Search for the cell housing the specified text and yield its (x, y) center coordinate. 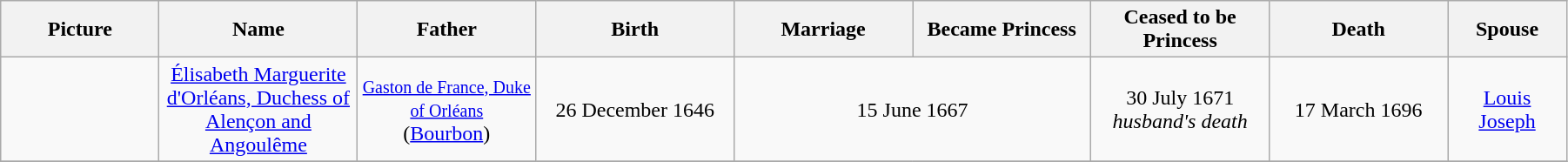
Ceased to be Princess (1180, 30)
Birth (635, 30)
Father (447, 30)
17 March 1696 (1359, 110)
15 June 1667 (913, 110)
Marriage (823, 30)
Louis Joseph (1507, 110)
Picture (80, 30)
Élisabeth Marguerite d'Orléans, Duchess of Alençon and Angoulême (258, 110)
Became Princess (1002, 30)
26 December 1646 (635, 110)
Death (1359, 30)
Gaston de France, Duke of Orléans(Bourbon) (447, 110)
Name (258, 30)
30 July 1671husband's death (1180, 110)
Spouse (1507, 30)
